From the cell containing the given text, extract its center point as [X, Y] coordinate. 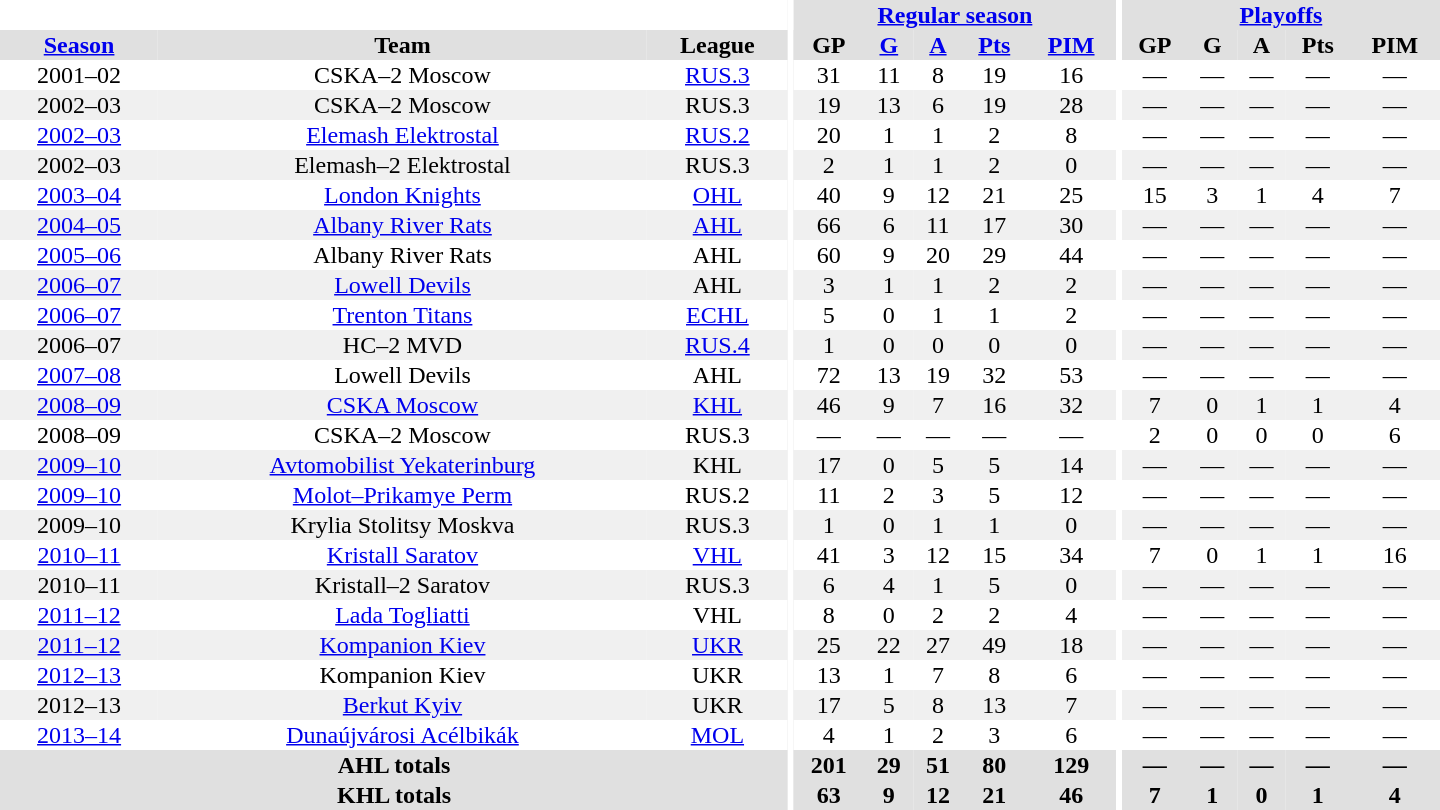
Kristall Saratov [402, 555]
2001–02 [79, 75]
80 [994, 765]
Playoffs [1281, 15]
53 [1071, 375]
Elemash–2 Elektrostal [402, 165]
Team [402, 45]
London Knights [402, 195]
Molot–Prikamye Perm [402, 495]
Kristall–2 Saratov [402, 585]
Dunaújvárosi Acélbikák [402, 735]
Berkut Kyiv [402, 705]
League [718, 45]
Lada Togliatti [402, 615]
MOL [718, 735]
Trenton Titans [402, 315]
201 [828, 765]
Regular season [954, 15]
ECHL [718, 315]
60 [828, 255]
RUS.4 [718, 345]
63 [828, 795]
Season [79, 45]
49 [994, 645]
OHL [718, 195]
2007–08 [79, 375]
40 [828, 195]
2004–05 [79, 225]
2003–04 [79, 195]
2005–06 [79, 255]
31 [828, 75]
14 [1071, 465]
HC–2 MVD [402, 345]
34 [1071, 555]
30 [1071, 225]
KHL totals [394, 795]
66 [828, 225]
51 [938, 765]
CSKA Moscow [402, 405]
18 [1071, 645]
Avtomobilist Yekaterinburg [402, 465]
28 [1071, 105]
Elemash Elektrostal [402, 135]
129 [1071, 765]
AHL totals [394, 765]
22 [888, 645]
41 [828, 555]
Krylia Stolitsy Moskva [402, 525]
27 [938, 645]
72 [828, 375]
44 [1071, 255]
2013–14 [79, 735]
